Identify which cell holds the provided text, then report its (X, Y) central coordinate. 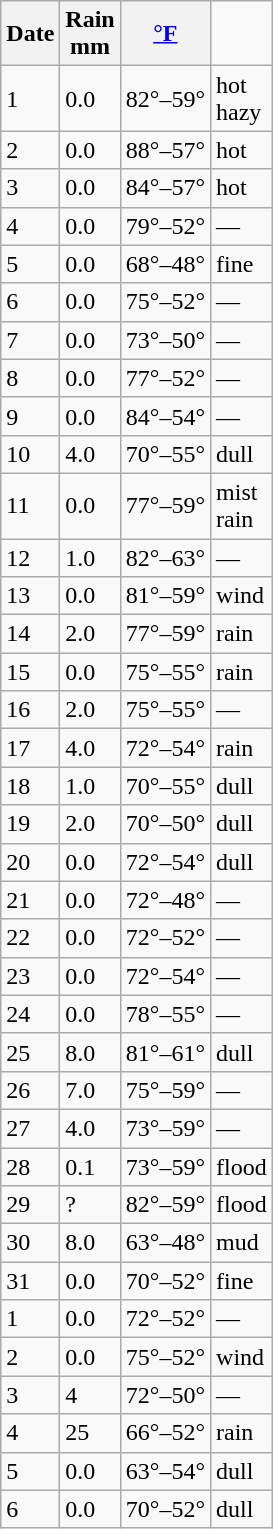
78°–55° (165, 1014)
68°–48° (165, 264)
24 (30, 1014)
16 (30, 710)
26 (30, 1090)
18 (30, 786)
Rainmm (90, 34)
72°–50° (165, 1395)
75°–59° (165, 1090)
20 (30, 862)
19 (30, 824)
30 (30, 1243)
mud (242, 1243)
15 (30, 672)
73°–50° (165, 340)
8 (30, 378)
79°–52° (165, 226)
81°–61° (165, 1052)
14 (30, 634)
? (90, 1205)
23 (30, 976)
7.0 (90, 1090)
77°–52° (165, 378)
84°–57° (165, 188)
0.1 (90, 1167)
mistrain (242, 506)
29 (30, 1205)
hothazy (242, 98)
°F (165, 34)
31 (30, 1281)
11 (30, 506)
63°–48° (165, 1243)
72°–48° (165, 900)
84°–54° (165, 416)
22 (30, 938)
88°–57° (165, 150)
12 (30, 557)
17 (30, 748)
10 (30, 454)
27 (30, 1128)
28 (30, 1167)
66°–52° (165, 1433)
82°–63° (165, 557)
21 (30, 900)
13 (30, 596)
63°–54° (165, 1471)
70°–50° (165, 824)
Date (30, 34)
7 (30, 340)
81°–59° (165, 596)
9 (30, 416)
